Pinpoint the cell where the given text exists, returning its (X, Y) midpoint coordinate. 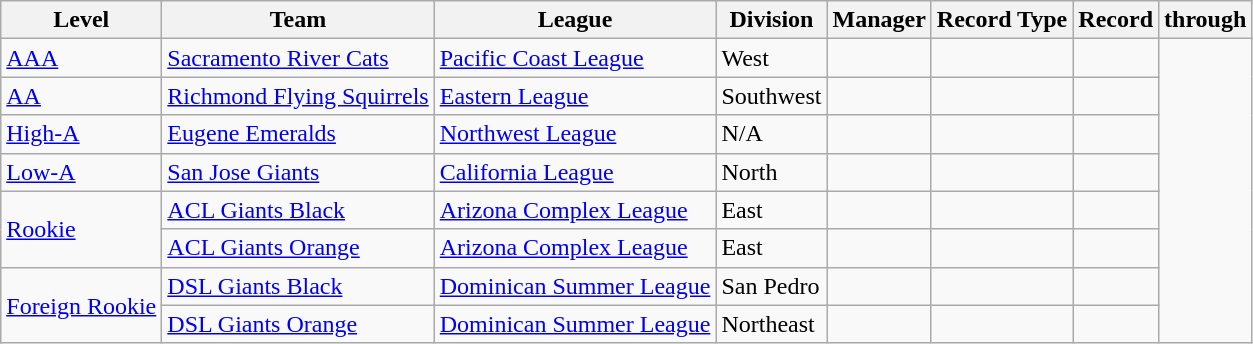
Pacific Coast League (575, 58)
Level (82, 20)
San Jose Giants (298, 172)
Northeast (772, 324)
Eugene Emeralds (298, 134)
Eastern League (575, 96)
Division (772, 20)
Southwest (772, 96)
West (772, 58)
N/A (772, 134)
Team (298, 20)
Sacramento River Cats (298, 58)
DSL Giants Black (298, 286)
Northwest League (575, 134)
San Pedro (772, 286)
California League (575, 172)
Richmond Flying Squirrels (298, 96)
DSL Giants Orange (298, 324)
Record Type (1002, 20)
North (772, 172)
Record (1116, 20)
Rookie (82, 229)
ACL Giants Orange (298, 248)
AA (82, 96)
AAA (82, 58)
Foreign Rookie (82, 305)
through (1206, 20)
Manager (879, 20)
Low-A (82, 172)
High-A (82, 134)
ACL Giants Black (298, 210)
League (575, 20)
